Detect which cell encompasses the target text, then output its (x, y) center coordinate. 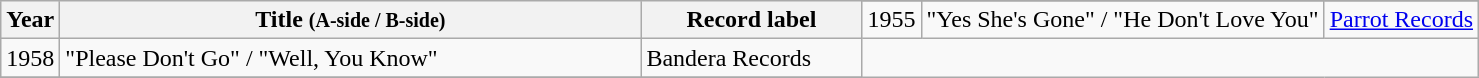
1958 (30, 58)
Title (A-side / B-side) (350, 20)
"Please Don't Go" / "Well, You Know" (350, 58)
1955 (892, 20)
Parrot Records (1401, 20)
"Yes She's Gone" / "He Don't Love You" (1122, 20)
Year (30, 20)
Record label (752, 20)
Bandera Records (752, 58)
